Capture the cell that displays the provided text and extract its [X, Y] central coordinate. 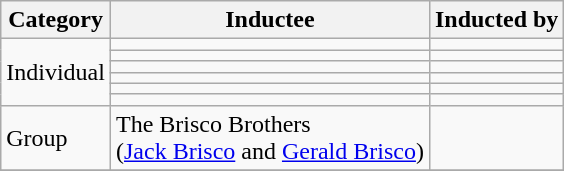
Category [56, 20]
Inducted by [496, 20]
Individual [56, 72]
The Brisco Brothers(Jack Brisco and Gerald Brisco) [270, 138]
Group [56, 138]
Inductee [270, 20]
